For the text-containing cell, return its midpoint in [x, y] coordinate format. 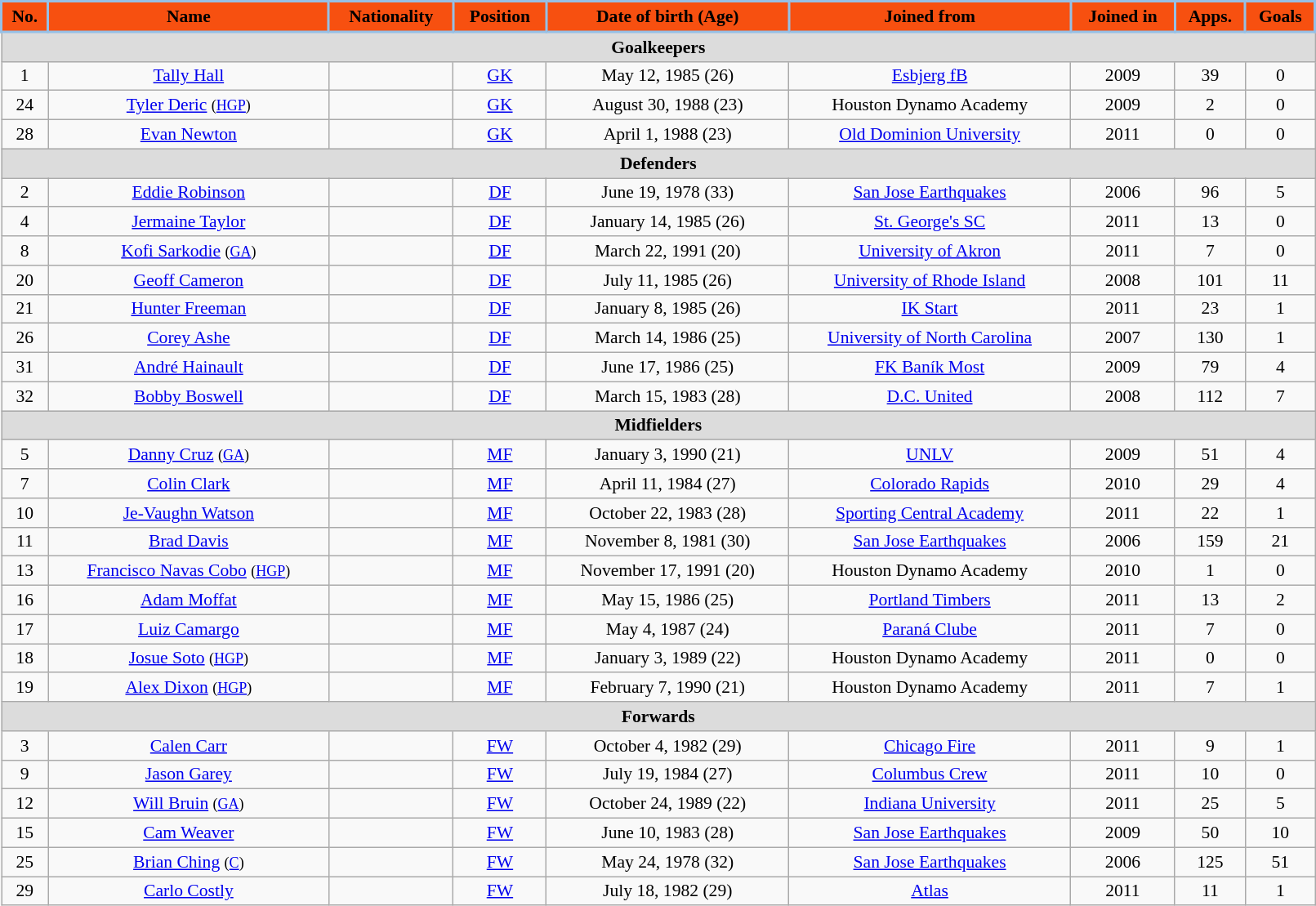
Geoff Cameron [189, 280]
Calen Carr [189, 746]
Midfielders [658, 426]
Adam Moffat [189, 600]
Colorado Rapids [930, 484]
20 [25, 280]
Joined in [1123, 16]
Corey Ashe [189, 338]
24 [25, 105]
8 [25, 251]
3 [25, 746]
July 19, 1984 (27) [668, 774]
16 [25, 600]
University of North Carolina [930, 338]
Kofi Sarkodie (GA) [189, 251]
2007 [1123, 338]
Esbjerg fB [930, 76]
Tyler Deric (HGP) [189, 105]
November 8, 1981 (30) [668, 542]
Date of birth (Age) [668, 16]
15 [25, 833]
50 [1210, 833]
Name [189, 16]
January 3, 1990 (21) [668, 455]
University of Rhode Island [930, 280]
Columbus Crew [930, 774]
IK Start [930, 309]
Jermaine Taylor [189, 222]
April 1, 1988 (23) [668, 135]
January 14, 1985 (26) [668, 222]
39 [1210, 76]
UNLV [930, 455]
Alex Dixon (HGP) [189, 688]
Portland Timbers [930, 600]
Danny Cruz (GA) [189, 455]
July 18, 1982 (29) [668, 891]
Atlas [930, 891]
January 3, 1989 (22) [668, 658]
Colin Clark [189, 484]
Cam Weaver [189, 833]
October 4, 1982 (29) [668, 746]
Defenders [658, 163]
Brad Davis [189, 542]
D.C. United [930, 396]
No. [25, 16]
Bobby Boswell [189, 396]
Evan Newton [189, 135]
26 [25, 338]
May 4, 1987 (24) [668, 629]
Brian Ching (C) [189, 862]
Position [500, 16]
Sporting Central Academy [930, 513]
May 24, 1978 (32) [668, 862]
Eddie Robinson [189, 193]
Hunter Freeman [189, 309]
19 [25, 688]
Josue Soto (HGP) [189, 658]
96 [1210, 193]
St. George's SC [930, 222]
101 [1210, 280]
May 15, 1986 (25) [668, 600]
Will Bruin (GA) [189, 804]
Indiana University [930, 804]
Forwards [658, 716]
October 24, 1989 (22) [668, 804]
112 [1210, 396]
April 11, 1984 (27) [668, 484]
12 [25, 804]
Nationality [391, 16]
125 [1210, 862]
Old Dominion University [930, 135]
Goals [1281, 16]
Je-Vaughn Watson [189, 513]
May 12, 1985 (26) [668, 76]
October 22, 1983 (28) [668, 513]
March 15, 1983 (28) [668, 396]
November 17, 1991 (20) [668, 571]
January 8, 1985 (26) [668, 309]
Joined from [930, 16]
Chicago Fire [930, 746]
17 [25, 629]
159 [1210, 542]
Francisco Navas Cobo (HGP) [189, 571]
July 11, 1985 (26) [668, 280]
June 19, 1978 (33) [668, 193]
18 [25, 658]
June 10, 1983 (28) [668, 833]
Goalkeepers [658, 47]
February 7, 1990 (21) [668, 688]
Apps. [1210, 16]
32 [25, 396]
22 [1210, 513]
March 14, 1986 (25) [668, 338]
Luiz Camargo [189, 629]
Tally Hall [189, 76]
March 22, 1991 (20) [668, 251]
August 30, 1988 (23) [668, 105]
79 [1210, 368]
University of Akron [930, 251]
23 [1210, 309]
Carlo Costly [189, 891]
Paraná Clube [930, 629]
André Hainault [189, 368]
31 [25, 368]
Jason Garey [189, 774]
June 17, 1986 (25) [668, 368]
130 [1210, 338]
FK Baník Most [930, 368]
28 [25, 135]
